Extract the (X, Y) coordinate from the center of the cell holding the provided text.  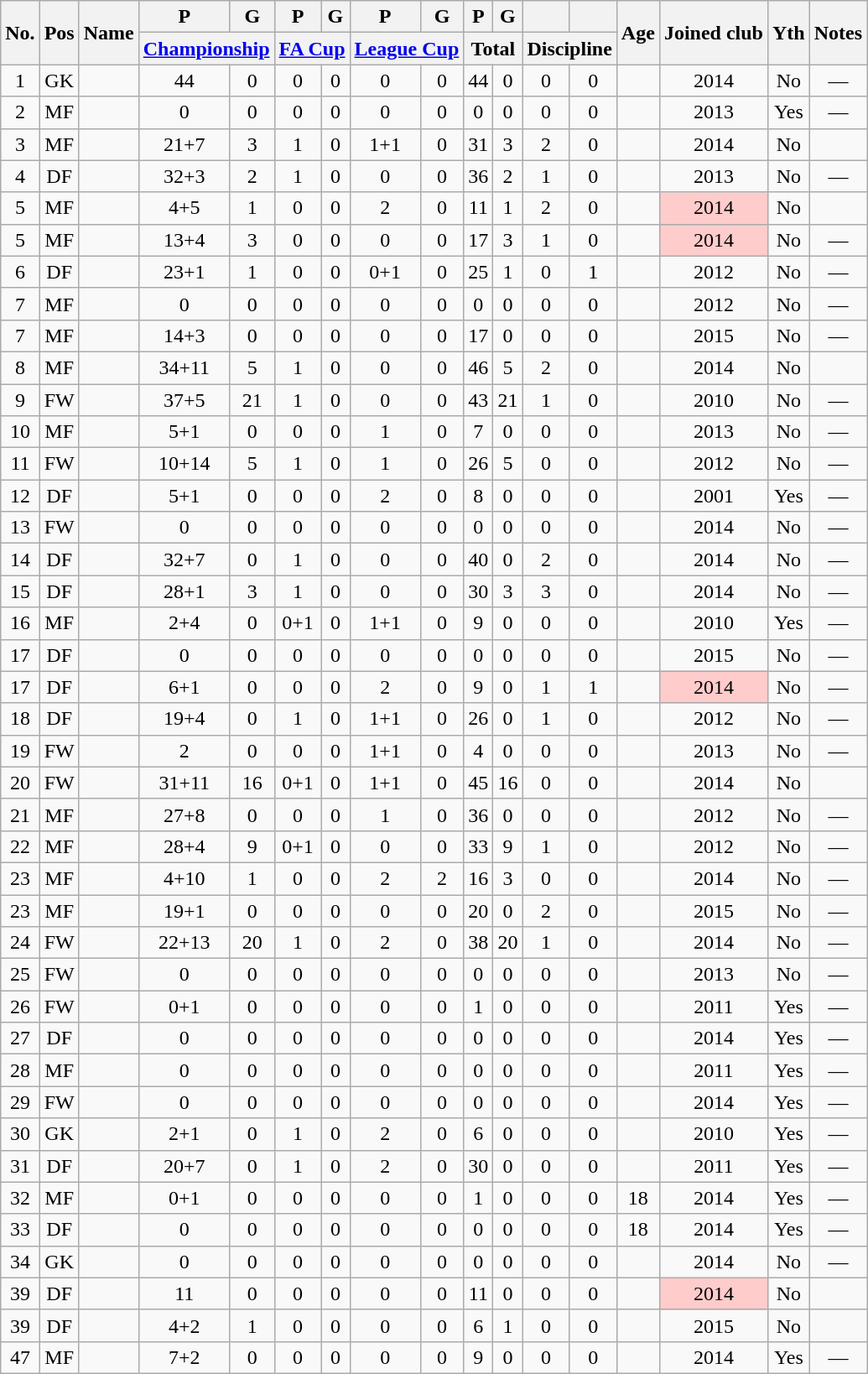
Pos (59, 33)
19 (20, 751)
Age (637, 33)
14+3 (185, 336)
21+7 (185, 144)
32+7 (185, 559)
13+4 (185, 240)
22+13 (185, 943)
6+1 (185, 687)
Discipline (569, 49)
28+1 (185, 591)
40 (478, 559)
20+7 (185, 1166)
League Cup (407, 49)
19+1 (185, 910)
47 (20, 1357)
Joined club (713, 33)
4+2 (185, 1325)
4+10 (185, 878)
27 (20, 1038)
22 (20, 846)
45 (478, 783)
14 (20, 559)
2+4 (185, 623)
24 (20, 943)
34 (20, 1262)
FA Cup (312, 49)
15 (20, 591)
Notes (838, 33)
19+4 (185, 719)
10 (20, 432)
27+8 (185, 815)
23+1 (185, 272)
37+5 (185, 400)
46 (478, 367)
43 (478, 400)
34+11 (185, 367)
38 (478, 943)
Name (109, 33)
31+11 (185, 783)
32 (20, 1198)
32+3 (185, 176)
2001 (713, 496)
12 (20, 496)
Yth (788, 33)
28 (20, 1070)
28+4 (185, 846)
10+14 (185, 464)
Championship (206, 49)
2+1 (185, 1134)
7+2 (185, 1357)
4+5 (185, 208)
29 (20, 1102)
No. (20, 33)
13 (20, 528)
Total (493, 49)
